Locate the cell with the specified text and output its (x, y) center coordinate. 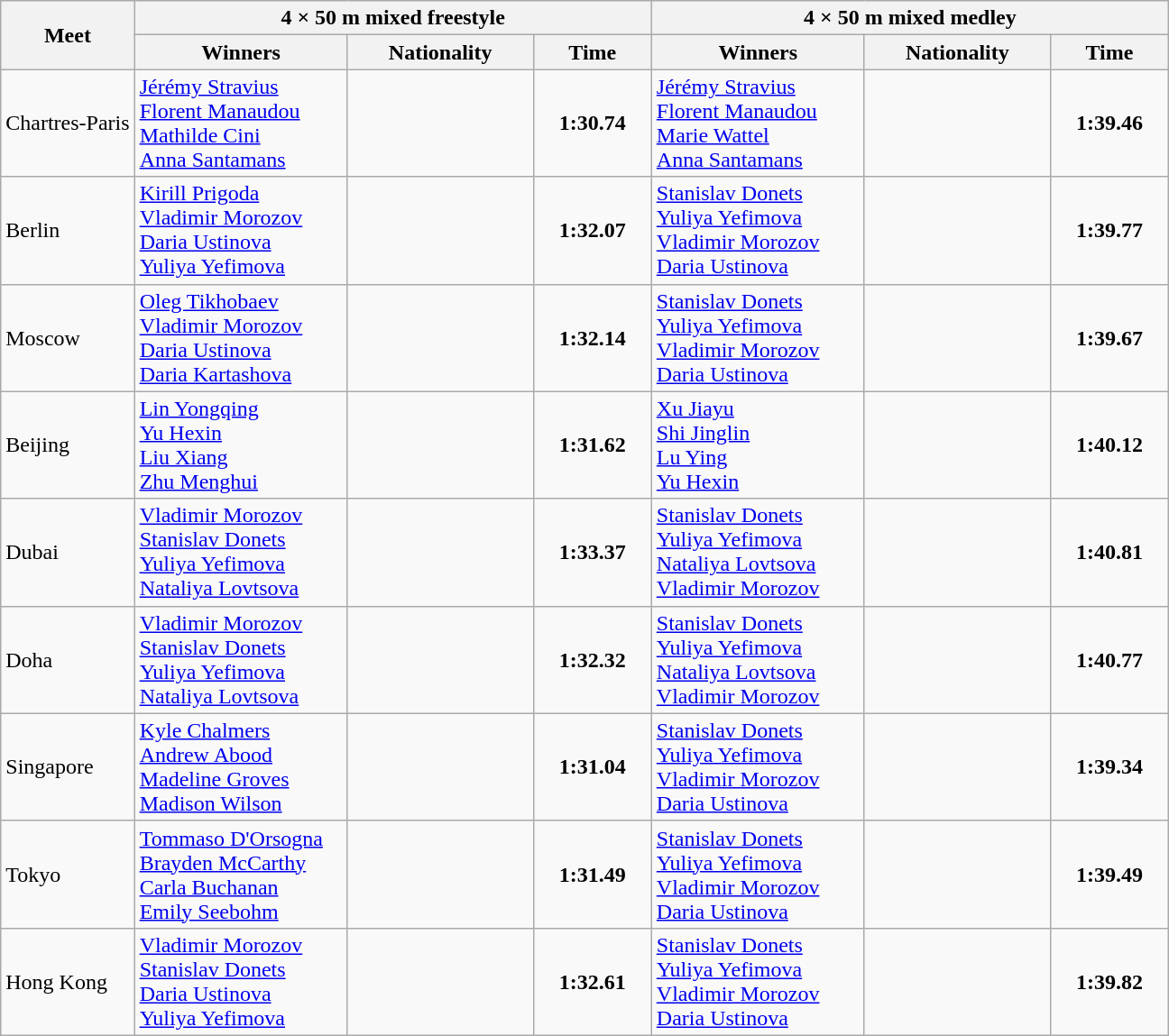
4 × 50 m mixed freestyle (393, 18)
4 × 50 m mixed medley (909, 18)
1:40.77 (1109, 660)
Moscow (68, 337)
Berlin (68, 231)
Beijing (68, 445)
1:39.46 (1109, 123)
1:32.14 (592, 337)
Kirill PrigodaVladimir MorozovDaria UstinovaYuliya Yefimova (241, 231)
1:31.04 (592, 766)
1:32.32 (592, 660)
Dubai (68, 552)
1:39.77 (1109, 231)
Jérémy StraviusFlorent ManaudouMathilde CiniAnna Santamans (241, 123)
Oleg TikhobaevVladimir MorozovDaria UstinovaDaria Kartashova (241, 337)
Kyle ChalmersAndrew AboodMadeline GrovesMadison Wilson (241, 766)
Tommaso D'OrsognaBrayden McCarthyCarla BuchananEmily Seebohm (241, 875)
Singapore (68, 766)
Meet (68, 35)
Doha (68, 660)
1:31.49 (592, 875)
1:30.74 (592, 123)
Hong Kong (68, 981)
1:39.34 (1109, 766)
Vladimir MorozovStanislav DonetsDaria UstinovaYuliya Yefimova (241, 981)
Lin YongqingYu HexinLiu XiangZhu Menghui (241, 445)
1:33.37 (592, 552)
1:32.07 (592, 231)
1:40.81 (1109, 552)
1:31.62 (592, 445)
1:40.12 (1109, 445)
Jérémy StraviusFlorent ManaudouMarie WattelAnna Santamans (758, 123)
Tokyo (68, 875)
1:39.67 (1109, 337)
1:32.61 (592, 981)
Chartres-Paris (68, 123)
1:39.49 (1109, 875)
Xu JiayuShi JinglinLu YingYu Hexin (758, 445)
1:39.82 (1109, 981)
